Detect which cell encompasses the target text, then output its [x, y] center coordinate. 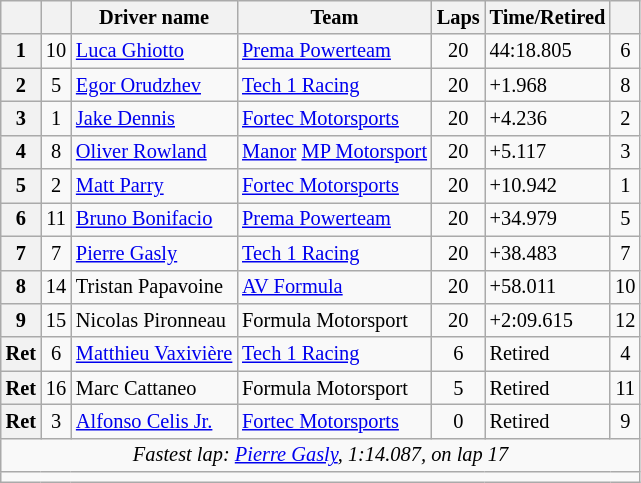
+10.942 [548, 186]
Luca Ghiotto [154, 51]
+2:09.615 [548, 320]
+4.236 [548, 118]
Laps [458, 17]
+38.483 [548, 253]
Matt Parry [154, 186]
+1.968 [548, 85]
12 [625, 320]
16 [56, 388]
Tristan Papavoine [154, 287]
Egor Orudzhev [154, 85]
+5.117 [548, 152]
Oliver Rowland [154, 152]
0 [458, 421]
Matthieu Vaxivière [154, 354]
Bruno Bonifacio [154, 219]
Fastest lap: Pierre Gasly, 1:14.087, on lap 17 [321, 455]
Pierre Gasly [154, 253]
Nicolas Pironneau [154, 320]
Alfonso Celis Jr. [154, 421]
Marc Cattaneo [154, 388]
Team [334, 17]
+34.979 [548, 219]
+58.011 [548, 287]
Time/Retired [548, 17]
Manor MP Motorsport [334, 152]
44:18.805 [548, 51]
AV Formula [334, 287]
15 [56, 320]
Jake Dennis [154, 118]
14 [56, 287]
Driver name [154, 17]
